Provide the (X, Y) coordinate of the cell's center where the given text is located.  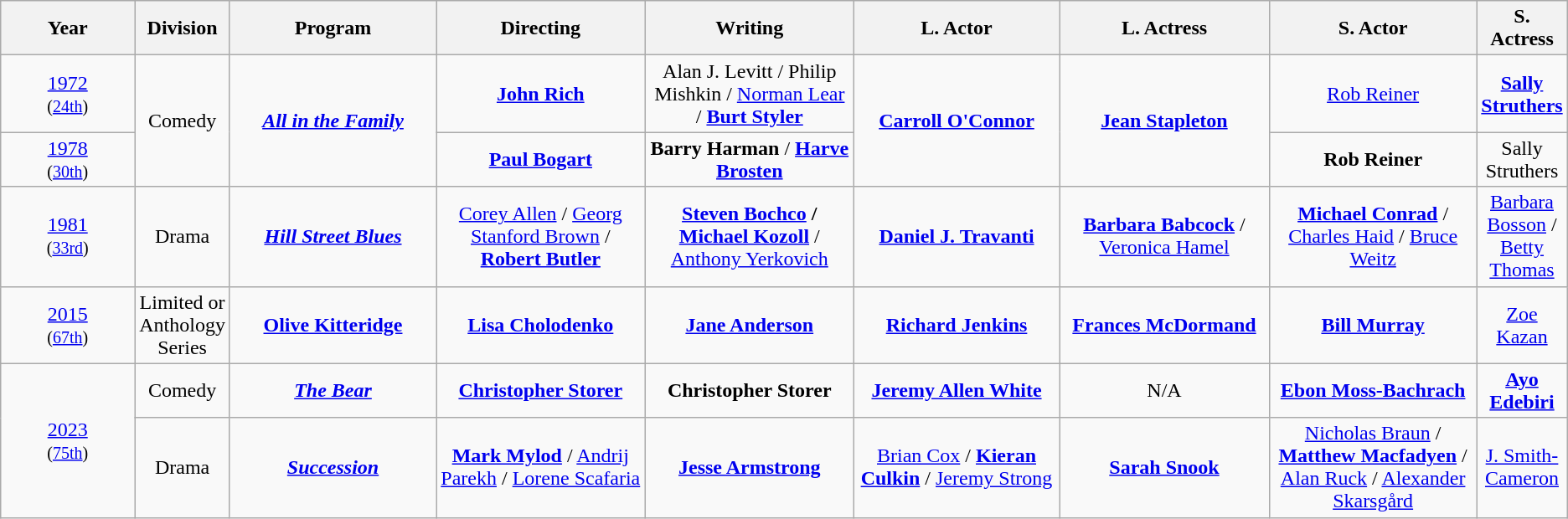
Frances McDormand (1164, 325)
Barry Harman / Harve Brosten (749, 159)
Year (68, 28)
Alan J. Levitt / Philip Mishkin / Norman Lear / Burt Styler (749, 94)
Program (333, 28)
1972(24th) (68, 94)
Ebon Moss-Bachrach (1372, 390)
All in the Family (333, 121)
Barbara Bosson / Betty Thomas (1522, 236)
L. Actor (957, 28)
Jesse Armstrong (749, 467)
Steven Bochco / Michael Kozoll / Anthony Yerkovich (749, 236)
S. Actress (1522, 28)
2015(67th) (68, 325)
2023(75th) (68, 440)
Succession (333, 467)
Ayo Edebiri (1522, 390)
Paul Bogart (541, 159)
Mark Mylod / Andrij Parekh / Lorene Scafaria (541, 467)
L. Actress (1164, 28)
Writing (749, 28)
J. Smith-Cameron (1522, 467)
Hill Street Blues (333, 236)
Division (183, 28)
Corey Allen / Georg Stanford Brown / Robert Butler (541, 236)
1981(33rd) (68, 236)
1978(30th) (68, 159)
N/A (1164, 390)
Barbara Babcock / Veronica Hamel (1164, 236)
Directing (541, 28)
Olive Kitteridge (333, 325)
S. Actor (1372, 28)
Jeremy Allen White (957, 390)
John Rich (541, 94)
Limited or Anthology Series (183, 325)
Zoe Kazan (1522, 325)
Richard Jenkins (957, 325)
Jean Stapleton (1164, 121)
Lisa Cholodenko (541, 325)
Jane Anderson (749, 325)
Sarah Snook (1164, 467)
Bill Murray (1372, 325)
Nicholas Braun / Matthew Macfadyen / Alan Ruck / Alexander Skarsgård (1372, 467)
The Bear (333, 390)
Brian Cox / Kieran Culkin / Jeremy Strong (957, 467)
Carroll O'Connor (957, 121)
Daniel J. Travanti (957, 236)
Michael Conrad / Charles Haid / Bruce Weitz (1372, 236)
